Extract the [X, Y] coordinate from the center of the cell holding the provided text.  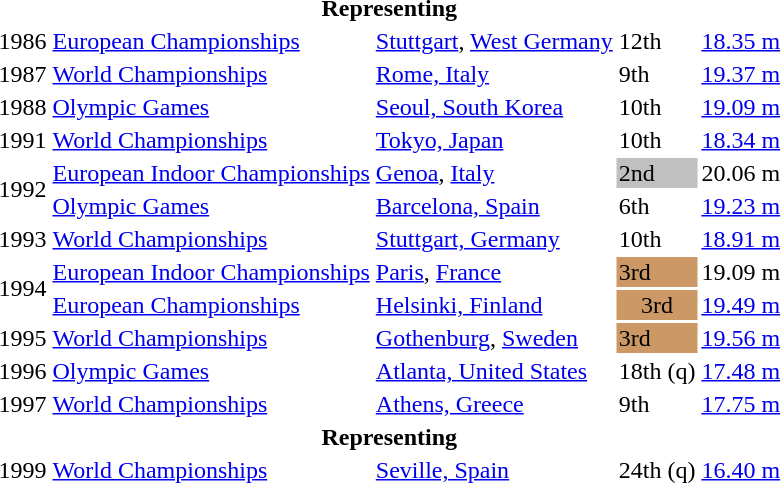
Athens, Greece [494, 404]
Stuttgart, Germany [494, 239]
2nd [657, 173]
Barcelona, Spain [494, 206]
Genoa, Italy [494, 173]
Stuttgart, West Germany [494, 41]
Tokyo, Japan [494, 140]
Helsinki, Finland [494, 305]
Seoul, South Korea [494, 107]
Gothenburg, Sweden [494, 338]
18th (q) [657, 371]
Atlanta, United States [494, 371]
Paris, France [494, 272]
Rome, Italy [494, 74]
12th [657, 41]
6th [657, 206]
